Locate the cell with the specified text and output its (X, Y) center coordinate. 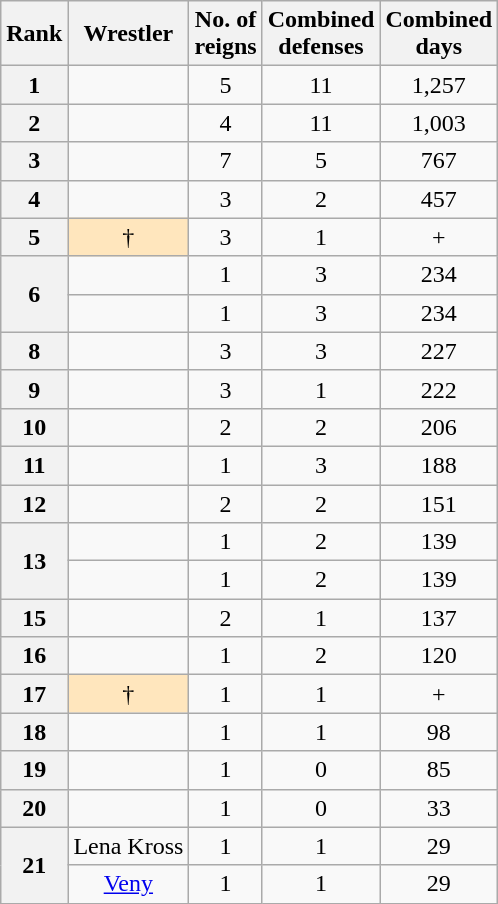
457 (439, 199)
227 (439, 351)
1,257 (439, 85)
Veny (128, 884)
137 (439, 618)
12 (34, 503)
Combineddays (439, 34)
18 (34, 732)
206 (439, 427)
10 (34, 427)
6 (34, 294)
9 (34, 389)
19 (34, 770)
Wrestler (128, 34)
188 (439, 465)
16 (34, 656)
21 (34, 865)
151 (439, 503)
13 (34, 561)
7 (226, 161)
767 (439, 161)
120 (439, 656)
Rank (34, 34)
17 (34, 694)
85 (439, 770)
98 (439, 732)
20 (34, 808)
15 (34, 618)
1,003 (439, 123)
No. ofreigns (226, 34)
8 (34, 351)
33 (439, 808)
222 (439, 389)
Lena Kross (128, 846)
Combineddefenses (321, 34)
